Locate the cell with the specified text and output its [x, y] center coordinate. 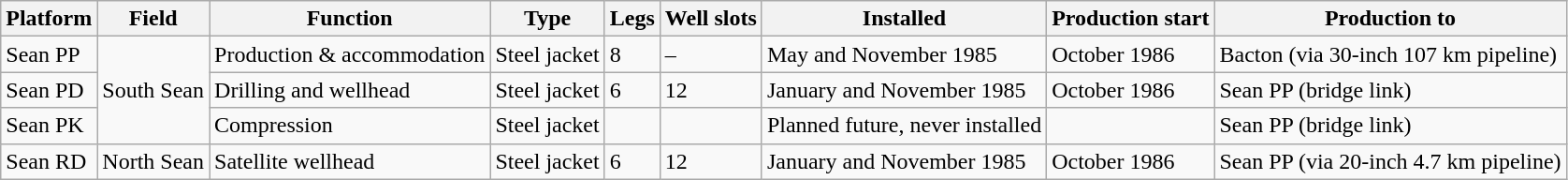
Well slots [711, 19]
Drilling and wellhead [350, 90]
Sean PP (via 20-inch 4.7 km pipeline) [1390, 161]
Field [153, 19]
Legs [632, 19]
8 [632, 54]
Platform [49, 19]
Sean PP [49, 54]
Function [350, 19]
Planned future, never installed [904, 126]
Bacton (via 30-inch 107 km pipeline) [1390, 54]
Sean RD [49, 161]
Production & accommodation [350, 54]
– [711, 54]
South Sean [153, 90]
Production to [1390, 19]
North Sean [153, 161]
Type [547, 19]
Production start [1130, 19]
Sean PD [49, 90]
Compression [350, 126]
Satellite wellhead [350, 161]
Installed [904, 19]
May and November 1985 [904, 54]
Sean PK [49, 126]
